Scan for the cell matching the given text and deliver its [x, y] coordinate at center. 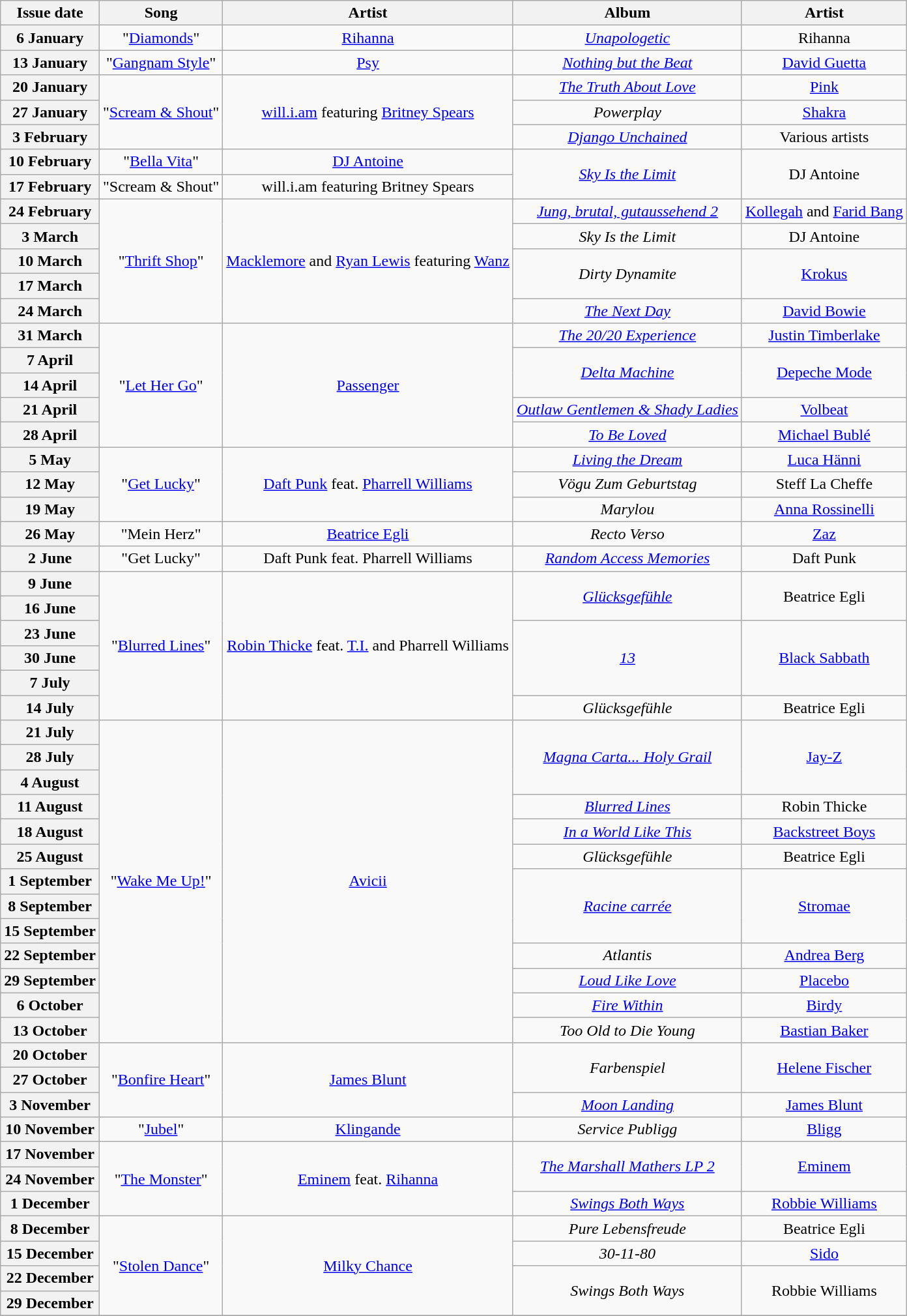
3 March [50, 236]
22 December [50, 1278]
Bastian Baker [824, 1030]
11 August [50, 807]
31 March [50, 336]
Klingande [368, 1130]
27 January [50, 112]
Song [160, 13]
12 May [50, 484]
The 20/20 Experience [627, 336]
18 August [50, 832]
17 November [50, 1154]
29 September [50, 980]
19 May [50, 509]
20 January [50, 87]
Django Unchained [627, 137]
Zaz [824, 534]
Shakra [824, 112]
"Blurred Lines" [160, 645]
Delta Machine [627, 373]
Bligg [824, 1130]
Issue date [50, 13]
30 June [50, 658]
Passenger [368, 385]
Blurred Lines [627, 807]
21 July [50, 733]
"Bonfire Heart" [160, 1079]
21 April [50, 410]
3 February [50, 137]
Black Sabbath [824, 658]
David Bowie [824, 311]
Placebo [824, 980]
17 March [50, 285]
16 June [50, 608]
"Thrift Shop" [160, 261]
Magna Carta... Holy Grail [627, 757]
Michael Bublé [824, 435]
Moon Landing [627, 1105]
24 March [50, 311]
22 September [50, 956]
6 January [50, 38]
7 April [50, 360]
2 June [50, 559]
"Gangnam Style" [160, 63]
The Marshall Mathers LP 2 [627, 1167]
30-11-80 [627, 1253]
1 September [50, 881]
15 December [50, 1253]
14 July [50, 707]
8 September [50, 906]
Atlantis [627, 956]
Depeche Mode [824, 373]
Birdy [824, 1005]
27 October [50, 1079]
25 August [50, 856]
17 February [50, 186]
Justin Timberlake [824, 336]
Eminem feat. Rihanna [368, 1179]
Macklemore and Ryan Lewis featuring Wanz [368, 261]
Kollegah and Farid Bang [824, 211]
David Guetta [824, 63]
Recto Verso [627, 534]
In a World Like This [627, 832]
24 November [50, 1179]
Avicii [368, 881]
20 October [50, 1055]
Farbenspiel [627, 1067]
Pure Lebensfreude [627, 1229]
"The Monster" [160, 1179]
Sido [824, 1253]
Luca Hänni [824, 460]
9 June [50, 583]
29 December [50, 1303]
Pink [824, 87]
Album [627, 13]
Milky Chance [368, 1266]
Jung, brutal, gutaussehend 2 [627, 211]
Service Publigg [627, 1130]
Robin Thicke feat. T.I. and Pharrell Williams [368, 645]
10 March [50, 261]
Unapologetic [627, 38]
7 July [50, 682]
Too Old to Die Young [627, 1030]
Loud Like Love [627, 980]
8 December [50, 1229]
24 February [50, 211]
15 September [50, 931]
3 November [50, 1105]
Volbeat [824, 410]
28 July [50, 757]
26 May [50, 534]
28 April [50, 435]
Fire Within [627, 1005]
Anna Rossinelli [824, 509]
Various artists [824, 137]
13 January [50, 63]
Marylou [627, 509]
"Stolen Dance" [160, 1266]
Krokus [824, 273]
Racine carrée [627, 906]
10 February [50, 162]
Powerplay [627, 112]
To Be Loved [627, 435]
13 October [50, 1030]
Steff La Cheffe [824, 484]
"Let Her Go" [160, 385]
14 April [50, 385]
Living the Dream [627, 460]
Andrea Berg [824, 956]
"Wake Me Up!" [160, 881]
Nothing but the Beat [627, 63]
Daft Punk [824, 559]
Helene Fischer [824, 1067]
Outlaw Gentlemen & Shady Ladies [627, 410]
Random Access Memories [627, 559]
Stromae [824, 906]
4 August [50, 782]
Backstreet Boys [824, 832]
23 June [50, 633]
"Bella Vita" [160, 162]
The Truth About Love [627, 87]
"Mein Herz" [160, 534]
10 November [50, 1130]
Psy [368, 63]
The Next Day [627, 311]
13 [627, 658]
Robin Thicke [824, 807]
Vögu Zum Geburtstag [627, 484]
5 May [50, 460]
Eminem [824, 1167]
1 December [50, 1204]
"Diamonds" [160, 38]
Jay-Z [824, 757]
"Jubel" [160, 1130]
6 October [50, 1005]
Dirty Dynamite [627, 273]
